Determine the [X, Y] coordinate at the center of the cell enclosing the given text.  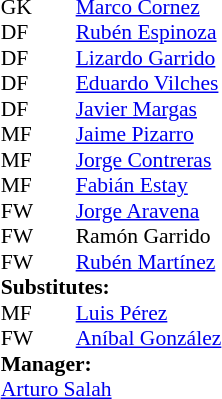
Jorge Aravena [149, 211]
Jorge Contreras [149, 160]
Rubén Martínez [149, 262]
Eduardo Vilches [149, 83]
Lizardo Garrido [149, 58]
Ramón Garrido [149, 237]
Jaime Pizarro [149, 135]
Manager: [112, 364]
Javier Margas [149, 109]
Substitutes: [112, 287]
Aníbal González [149, 339]
Fabián Estay [149, 185]
Rubén Espinoza [149, 33]
Luis Pérez [149, 313]
